Pinpoint the cell where the given text exists, returning its [X, Y] midpoint coordinate. 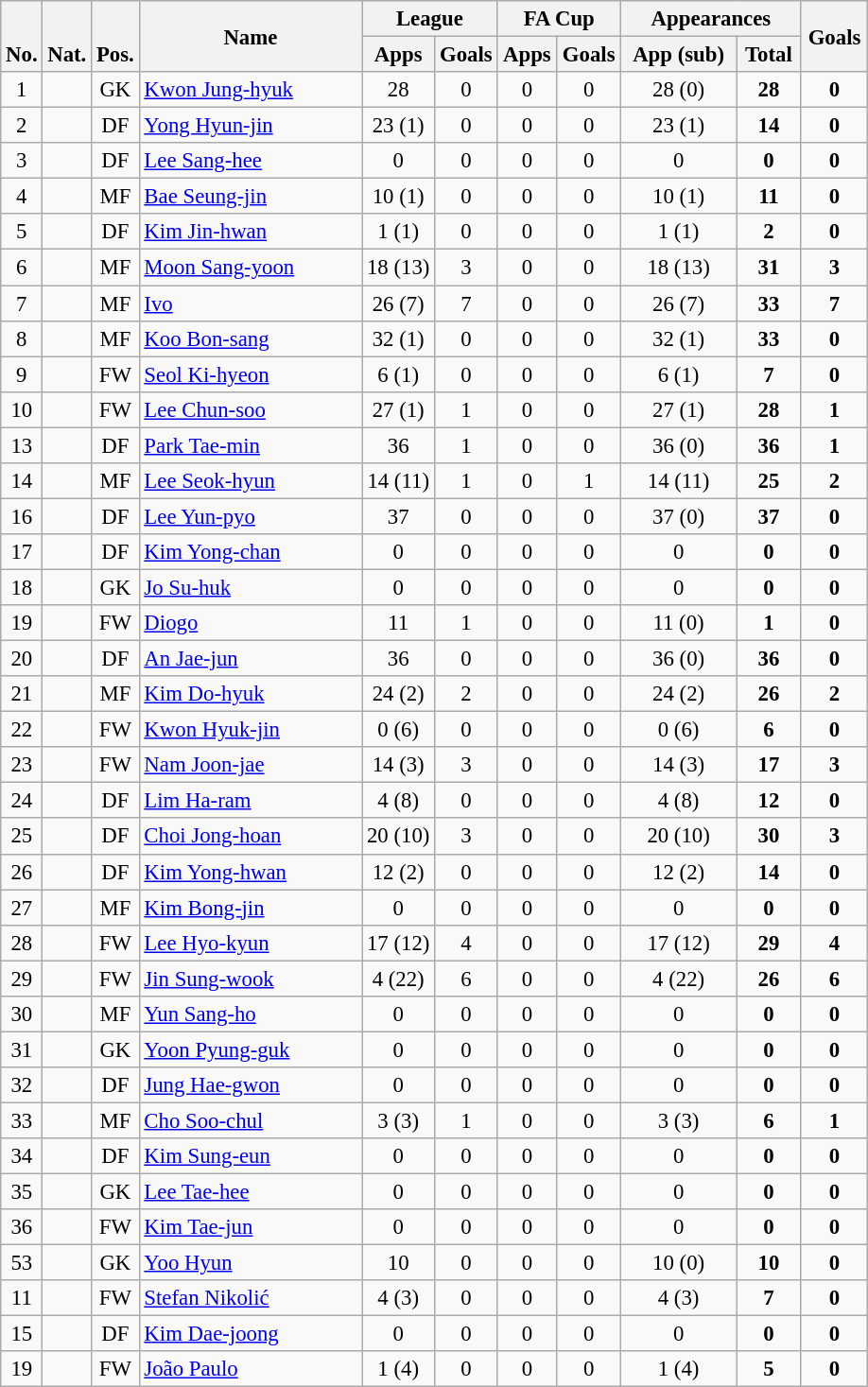
Kim Do-hyuk [251, 694]
21 [22, 694]
13 [22, 445]
Kwon Jung-hyuk [251, 90]
App (sub) [679, 55]
Jo Su-huk [251, 587]
28 (0) [679, 90]
22 [22, 730]
Yoo Hyun [251, 1263]
Seol Ki-hyeon [251, 374]
FA Cup [560, 19]
24 [22, 801]
53 [22, 1263]
Choi Jong-hoan [251, 837]
Yun Sang-ho [251, 1014]
Diogo [251, 623]
Lee Chun-soo [251, 409]
20 [22, 659]
Lee Seok-hyun [251, 481]
27 [22, 908]
11 (0) [679, 623]
16 [22, 516]
Kim Yong-chan [251, 552]
Kim Dae-joong [251, 1334]
Total [770, 55]
Nam Joon-jae [251, 765]
Jung Hae-gwon [251, 1085]
Stefan Nikolić [251, 1298]
Nat. [67, 36]
No. [22, 36]
Appearances [711, 19]
Lee Hyo-kyun [251, 943]
Ivo [251, 303]
5 [22, 232]
Bae Seung-jin [251, 197]
32 [22, 1085]
League [429, 19]
34 [22, 1156]
9 [22, 374]
Kim Tae-jun [251, 1227]
Cho Soo-chul [251, 1120]
Pos. [115, 36]
Moon Sang-yoon [251, 268]
19 [22, 623]
Yong Hyun-jin [251, 126]
Lee Sang-hee [251, 161]
23 [22, 765]
Kim Jin-hwan [251, 232]
18 [22, 587]
37 (0) [679, 516]
Kim Bong-jin [251, 908]
Lee Tae-hee [251, 1192]
10 (0) [679, 1263]
Kim Yong-hwan [251, 872]
An Jae-jun [251, 659]
Jin Sung-wook [251, 979]
Yoon Pyung-guk [251, 1049]
Name [251, 36]
Park Tae-min [251, 445]
Lim Ha-ram [251, 801]
Kwon Hyuk-jin [251, 730]
Koo Bon-sang [251, 338]
Kim Sung-eun [251, 1156]
35 [22, 1192]
15 [22, 1334]
12 [770, 801]
Lee Yun-pyo [251, 516]
8 [22, 338]
